Search for the cell housing the specified text and yield its (x, y) center coordinate. 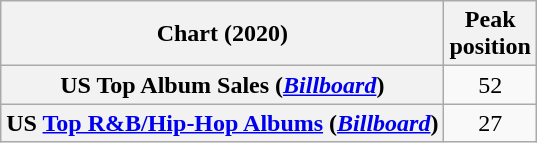
US Top Album Sales (Billboard) (222, 85)
Chart (2020) (222, 34)
US Top R&B/Hip-Hop Albums (Billboard) (222, 123)
27 (490, 123)
Peakposition (490, 34)
52 (490, 85)
